Scan for the cell matching the given text and deliver its [X, Y] coordinate at center. 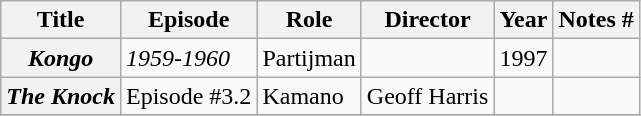
Title [61, 20]
1997 [524, 58]
Episode [188, 20]
1959-1960 [188, 58]
Geoff Harris [428, 96]
The Knock [61, 96]
Kamano [309, 96]
Year [524, 20]
Role [309, 20]
Director [428, 20]
Kongo [61, 58]
Notes # [596, 20]
Partijman [309, 58]
Episode #3.2 [188, 96]
